Find where the given text appears and provide that cell's center as (x, y) coordinate. 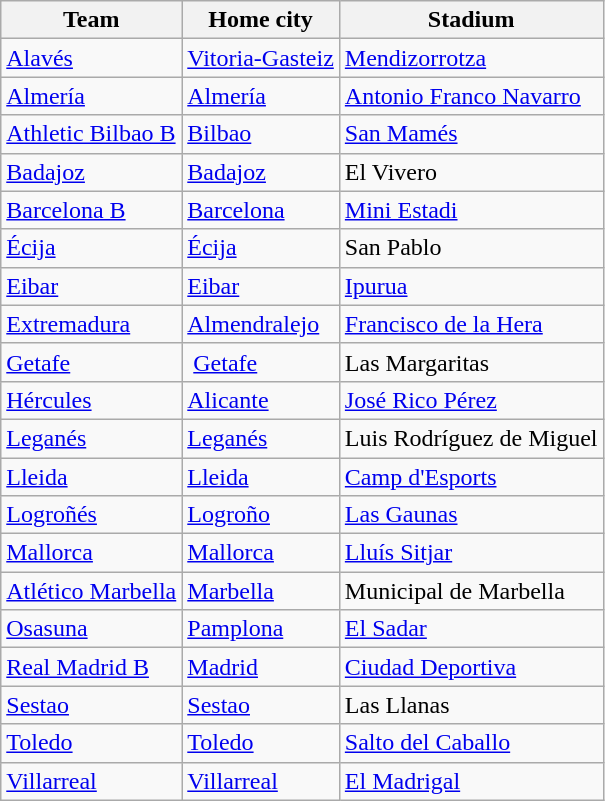
Athletic Bilbao B (92, 134)
Las Llanas (471, 705)
Salto del Caballo (471, 743)
Marbella (261, 591)
Ipurua (471, 286)
Home city (261, 20)
Ciudad Deportiva (471, 667)
Las Gaunas (471, 515)
San Pablo (471, 248)
Mendizorrotza (471, 58)
El Sadar (471, 629)
Real Madrid B (92, 667)
Logroñés (92, 515)
Vitoria-Gasteiz (261, 58)
Team (92, 20)
Pamplona (261, 629)
Alicante (261, 400)
El Madrigal (471, 781)
Hércules (92, 400)
Las Margaritas (471, 362)
Stadium (471, 20)
Barcelona (261, 210)
José Rico Pérez (471, 400)
Bilbao (261, 134)
Atlético Marbella (92, 591)
Camp d'Esports (471, 477)
Mini Estadi (471, 210)
Lluís Sitjar (471, 553)
Luis Rodríguez de Miguel (471, 438)
Municipal de Marbella (471, 591)
Extremadura (92, 324)
El Vivero (471, 172)
Antonio Franco Navarro (471, 96)
Barcelona B (92, 210)
San Mamés (471, 134)
Almendralejo (261, 324)
Alavés (92, 58)
Madrid (261, 667)
Osasuna (92, 629)
Logroño (261, 515)
Francisco de la Hera (471, 324)
